Search for the cell housing the specified text and yield its (x, y) center coordinate. 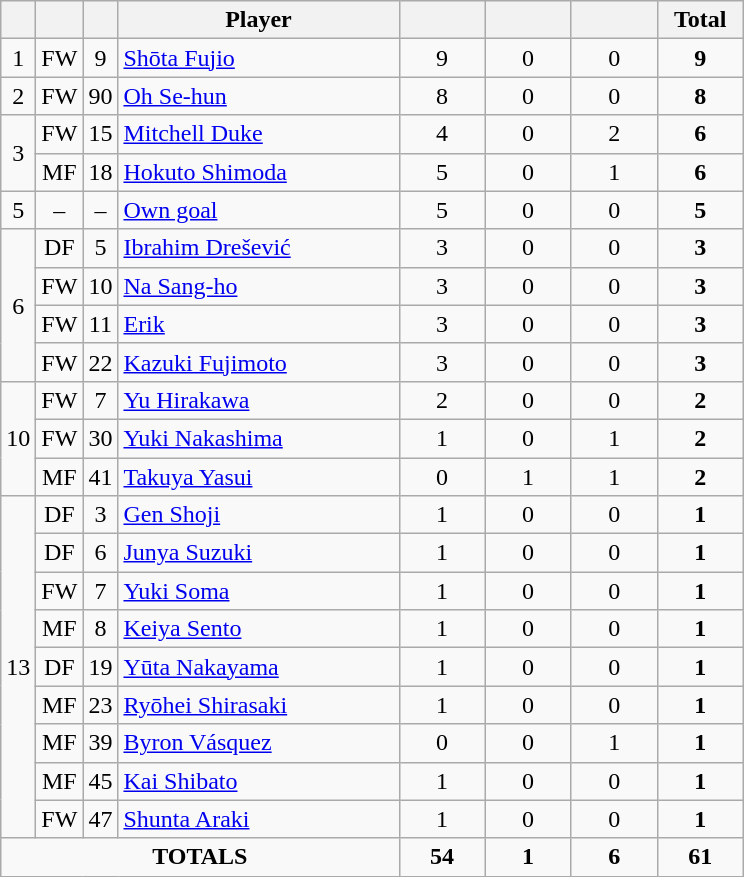
45 (100, 781)
Ryōhei Shirasaki (258, 705)
Mitchell Duke (258, 134)
Oh Se-hun (258, 96)
15 (100, 134)
TOTALS (200, 857)
19 (100, 667)
Byron Vásquez (258, 743)
11 (100, 324)
Na Sang-ho (258, 286)
18 (100, 172)
Junya Suzuki (258, 553)
47 (100, 819)
Kai Shibato (258, 781)
54 (442, 857)
Takuya Yasui (258, 477)
61 (700, 857)
Shunta Araki (258, 819)
Yu Hirakawa (258, 400)
Hokuto Shimoda (258, 172)
Own goal (258, 210)
23 (100, 705)
13 (18, 668)
Kazuki Fujimoto (258, 362)
30 (100, 438)
Yuki Soma (258, 591)
4 (442, 134)
41 (100, 477)
22 (100, 362)
Erik (258, 324)
Gen Shoji (258, 515)
90 (100, 96)
Player (258, 20)
Yūta Nakayama (258, 667)
Yuki Nakashima (258, 438)
Total (700, 20)
Ibrahim Drešević (258, 248)
Shōta Fujio (258, 58)
39 (100, 743)
Keiya Sento (258, 629)
